Extract the (x, y) coordinate from the center of the cell holding the provided text.  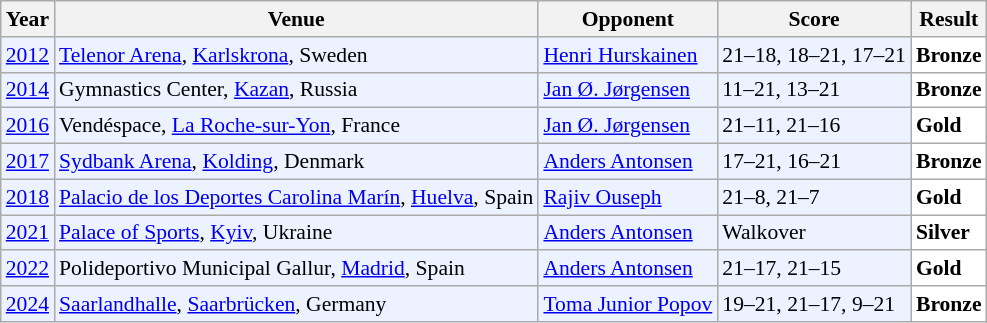
Gymnastics Center, Kazan, Russia (296, 90)
11–21, 13–21 (814, 90)
Palacio de los Deportes Carolina Marín, Huelva, Spain (296, 197)
21–11, 21–16 (814, 126)
21–8, 21–7 (814, 197)
21–18, 18–21, 17–21 (814, 55)
2014 (28, 90)
Vendéspace, La Roche-sur-Yon, France (296, 126)
2016 (28, 126)
Score (814, 19)
Opponent (628, 19)
Walkover (814, 233)
Silver (949, 233)
2022 (28, 269)
Sydbank Arena, Kolding, Denmark (296, 162)
Venue (296, 19)
2017 (28, 162)
Polideportivo Municipal Gallur, Madrid, Spain (296, 269)
Year (28, 19)
Telenor Arena, Karlskrona, Sweden (296, 55)
Result (949, 19)
Toma Junior Popov (628, 304)
2021 (28, 233)
Saarlandhalle, Saarbrücken, Germany (296, 304)
Henri Hurskainen (628, 55)
2012 (28, 55)
2018 (28, 197)
21–17, 21–15 (814, 269)
17–21, 16–21 (814, 162)
2024 (28, 304)
Rajiv Ouseph (628, 197)
Palace of Sports, Kyiv, Ukraine (296, 233)
19–21, 21–17, 9–21 (814, 304)
